Locate the cell with the specified text and output its (x, y) center coordinate. 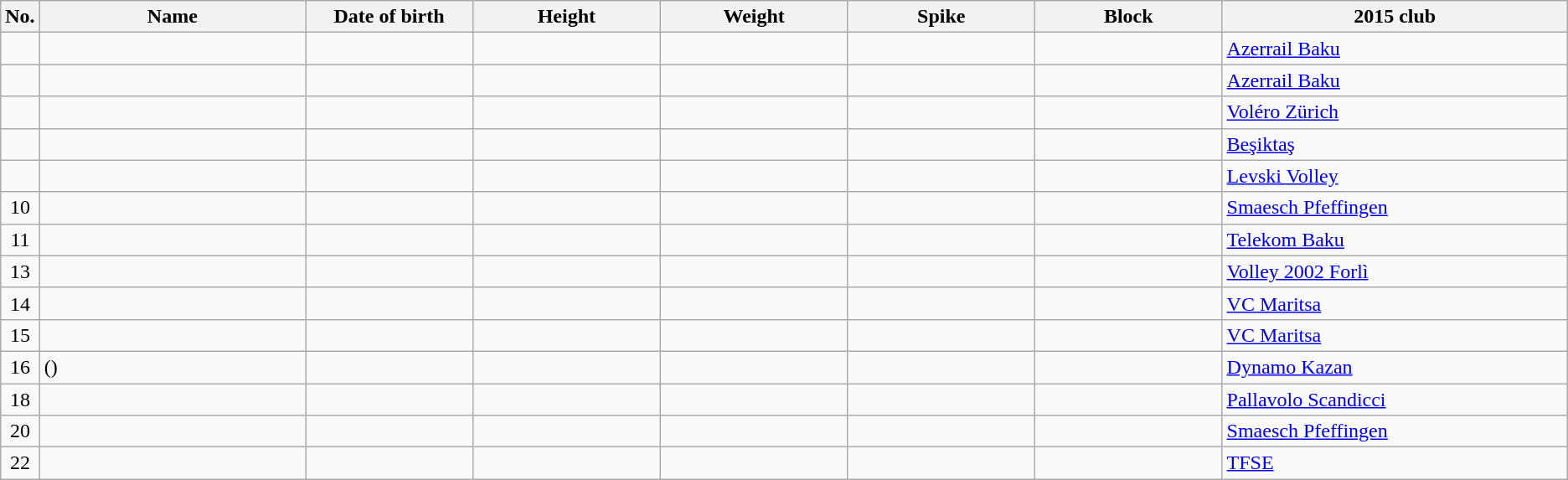
Telekom Baku (1395, 240)
11 (20, 240)
Spike (941, 17)
Date of birth (389, 17)
15 (20, 335)
22 (20, 463)
2015 club (1395, 17)
18 (20, 400)
16 (20, 367)
Block (1129, 17)
20 (20, 431)
10 (20, 208)
Height (566, 17)
TFSE (1395, 463)
Name (173, 17)
No. (20, 17)
Dynamo Kazan (1395, 367)
14 (20, 303)
Pallavolo Scandicci (1395, 400)
13 (20, 271)
Weight (754, 17)
Volley 2002 Forlì (1395, 271)
Voléro Zürich (1395, 112)
Beşiktaş (1395, 144)
() (173, 367)
Levski Volley (1395, 176)
